Detect which cell encompasses the target text, then output its (x, y) center coordinate. 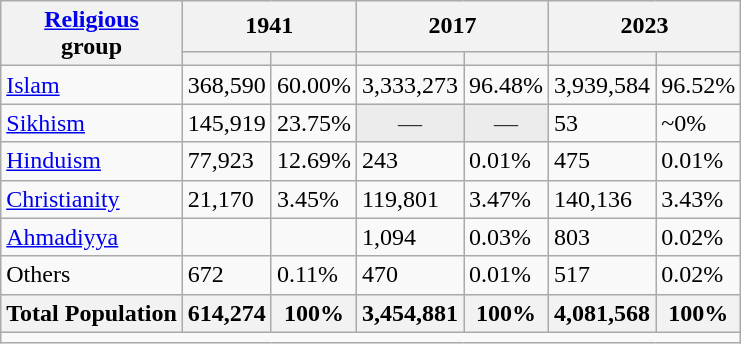
614,274 (226, 313)
475 (602, 161)
2017 (452, 26)
145,919 (226, 123)
0.03% (506, 237)
3,939,584 (602, 85)
3,333,273 (410, 85)
96.52% (698, 85)
3.43% (698, 199)
803 (602, 237)
2023 (645, 26)
96.48% (506, 85)
12.69% (314, 161)
Christianity (92, 199)
23.75% (314, 123)
517 (602, 275)
Total Population (92, 313)
0.11% (314, 275)
140,136 (602, 199)
3.47% (506, 199)
~0% (698, 123)
53 (602, 123)
Islam (92, 85)
Sikhism (92, 123)
3.45% (314, 199)
77,923 (226, 161)
1941 (269, 26)
368,590 (226, 85)
Ahmadiyya (92, 237)
21,170 (226, 199)
Religiousgroup (92, 34)
4,081,568 (602, 313)
470 (410, 275)
60.00% (314, 85)
Hinduism (92, 161)
119,801 (410, 199)
3,454,881 (410, 313)
672 (226, 275)
1,094 (410, 237)
243 (410, 161)
Others (92, 275)
